Determine the [X, Y] coordinate at the center of the cell enclosing the given text.  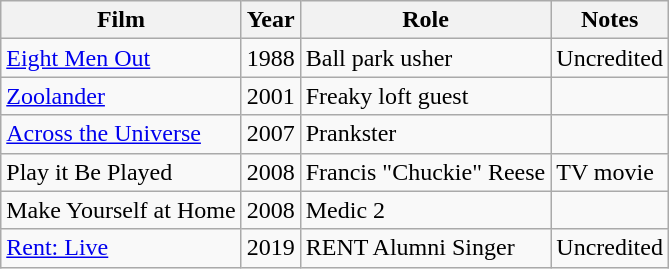
Across the Universe [121, 134]
Ball park usher [426, 58]
1988 [270, 58]
Year [270, 20]
Make Yourself at Home [121, 210]
Rent: Live [121, 248]
Prankster [426, 134]
Francis "Chuckie" Reese [426, 172]
2007 [270, 134]
2019 [270, 248]
Zoolander [121, 96]
Role [426, 20]
Notes [610, 20]
Film [121, 20]
2001 [270, 96]
Medic 2 [426, 210]
TV movie [610, 172]
RENT Alumni Singer [426, 248]
Freaky loft guest [426, 96]
Eight Men Out [121, 58]
Play it Be Played [121, 172]
